Capture the cell that displays the provided text and extract its (X, Y) central coordinate. 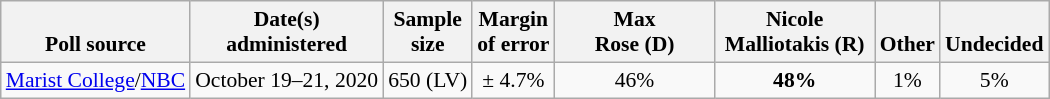
Poll source (96, 32)
MaxRose (D) (634, 32)
1% (908, 80)
48% (795, 80)
5% (994, 80)
Marist College/NBC (96, 80)
Undecided (994, 32)
Marginof error (513, 32)
Samplesize (428, 32)
650 (LV) (428, 80)
Date(s)administered (286, 32)
October 19–21, 2020 (286, 80)
Other (908, 32)
± 4.7% (513, 80)
46% (634, 80)
NicoleMalliotakis (R) (795, 32)
